Determine the [X, Y] coordinate at the center of the cell enclosing the given text.  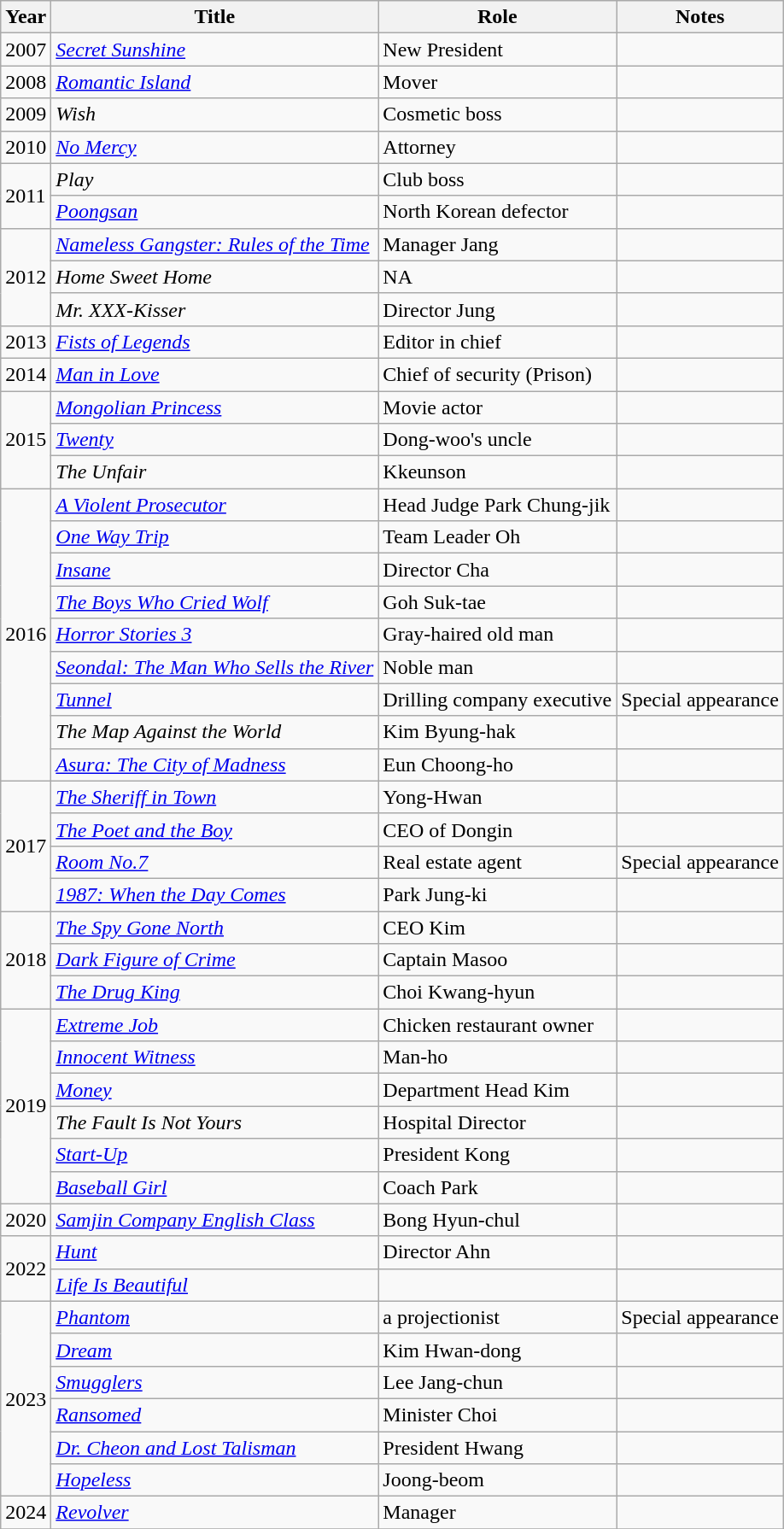
Drilling company executive [497, 700]
Director Jung [497, 309]
Revolver [215, 1513]
2011 [26, 196]
CEO Kim [497, 927]
Chicken restaurant owner [497, 1025]
Smugglers [215, 1382]
Bong Hyun-chul [497, 1220]
Seondal: The Man Who Sells the River [215, 667]
Nameless Gangster: Rules of the Time [215, 244]
2022 [26, 1268]
Phantom [215, 1317]
Eun Choong-ho [497, 764]
Horror Stories 3 [215, 635]
Captain Masoo [497, 960]
Goh Suk-tae [497, 602]
2015 [26, 440]
Samjin Company English Class [215, 1220]
Mongolian Princess [215, 407]
Dream [215, 1350]
2016 [26, 636]
Life Is Beautiful [215, 1285]
Wish [215, 114]
The Spy Gone North [215, 927]
2023 [26, 1398]
CEO of Dongin [497, 829]
Attorney [497, 147]
Start-Up [215, 1155]
The Poet and the Boy [215, 829]
Cosmetic boss [497, 114]
2008 [26, 82]
The Drug King [215, 993]
2013 [26, 342]
Club boss [497, 179]
Chief of security (Prison) [497, 374]
The Fault Is Not Yours [215, 1122]
2012 [26, 277]
2019 [26, 1106]
Room No.7 [215, 862]
NA [497, 277]
The Unfair [215, 472]
No Mercy [215, 147]
Poongsan [215, 212]
Hunt [215, 1252]
Dong-woo's uncle [497, 440]
Kim Byung-hak [497, 732]
Notes [700, 17]
Lee Jang-chun [497, 1382]
New President [497, 50]
Hopeless [215, 1480]
The Map Against the World [215, 732]
Choi Kwang-hyun [497, 993]
2020 [26, 1220]
2024 [26, 1513]
Baseball Girl [215, 1187]
2017 [26, 846]
Home Sweet Home [215, 277]
Editor in chief [497, 342]
North Korean defector [497, 212]
The Boys Who Cried Wolf [215, 602]
2010 [26, 147]
Kim Hwan-dong [497, 1350]
Mr. XXX-Kisser [215, 309]
Director Ahn [497, 1252]
One Way Trip [215, 537]
Kkeunson [497, 472]
Role [497, 17]
Insane [215, 570]
A Violent Prosecutor [215, 505]
Team Leader Oh [497, 537]
The Sheriff in Town [215, 797]
Asura: The City of Madness [215, 764]
Yong-Hwan [497, 797]
2009 [26, 114]
Innocent Witness [215, 1057]
Real estate agent [497, 862]
Money [215, 1090]
Ransomed [215, 1415]
a projectionist [497, 1317]
Year [26, 17]
2018 [26, 959]
Director Cha [497, 570]
Manager Jang [497, 244]
Title [215, 17]
President Hwang [497, 1448]
1987: When the Day Comes [215, 894]
Manager [497, 1513]
Joong-beom [497, 1480]
Romantic Island [215, 82]
Gray-haired old man [497, 635]
Department Head Kim [497, 1090]
2014 [26, 374]
Tunnel [215, 700]
Noble man [497, 667]
Dark Figure of Crime [215, 960]
Man in Love [215, 374]
Secret Sunshine [215, 50]
Man-ho [497, 1057]
Coach Park [497, 1187]
2007 [26, 50]
Twenty [215, 440]
Movie actor [497, 407]
Play [215, 179]
President Kong [497, 1155]
Dr. Cheon and Lost Talisman [215, 1448]
Fists of Legends [215, 342]
Park Jung-ki [497, 894]
Head Judge Park Chung-jik [497, 505]
Extreme Job [215, 1025]
Hospital Director [497, 1122]
Mover [497, 82]
Minister Choi [497, 1415]
